Return the [X, Y] coordinate for the center point of the cell that contains the specified text.  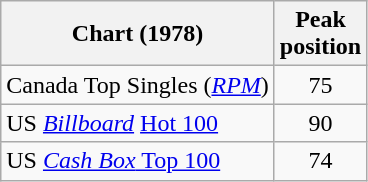
US Billboard Hot 100 [138, 123]
90 [320, 123]
Chart (1978) [138, 34]
74 [320, 161]
Canada Top Singles (RPM) [138, 85]
75 [320, 85]
Peakposition [320, 34]
US Cash Box Top 100 [138, 161]
